Capture the cell that displays the provided text and extract its [x, y] central coordinate. 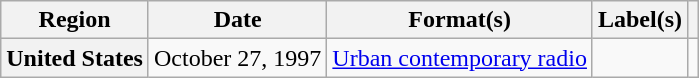
Urban contemporary radio [460, 58]
Format(s) [460, 20]
Region [75, 20]
United States [75, 58]
Label(s) [640, 20]
October 27, 1997 [237, 58]
Date [237, 20]
